Scan for the cell matching the given text and deliver its [x, y] coordinate at center. 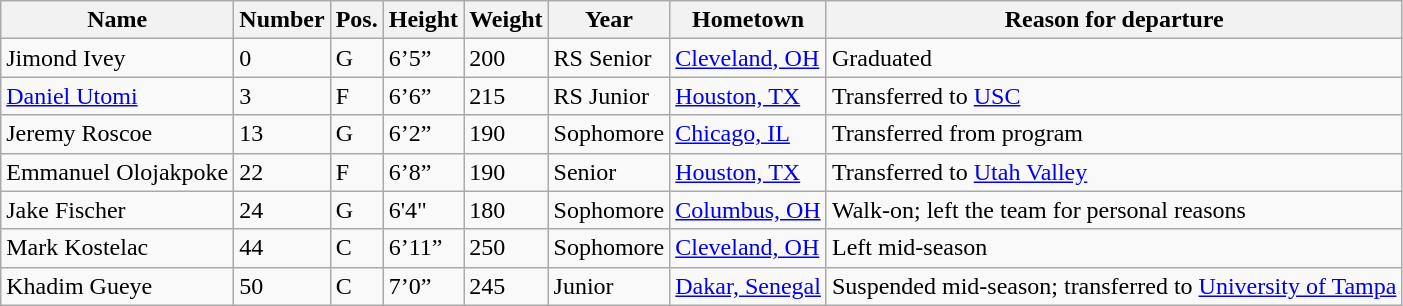
6’5” [423, 58]
44 [282, 248]
6’11” [423, 248]
Reason for departure [1114, 20]
6’8” [423, 172]
6’2” [423, 134]
Khadim Gueye [118, 286]
180 [506, 210]
50 [282, 286]
215 [506, 96]
Mark Kostelac [118, 248]
7’0” [423, 286]
Transferred to USC [1114, 96]
Jake Fischer [118, 210]
Name [118, 20]
Hometown [748, 20]
Jeremy Roscoe [118, 134]
200 [506, 58]
250 [506, 248]
RS Junior [609, 96]
245 [506, 286]
Chicago, IL [748, 134]
3 [282, 96]
Junior [609, 286]
Emmanuel Olojakpoke [118, 172]
6'4" [423, 210]
22 [282, 172]
Height [423, 20]
24 [282, 210]
Pos. [356, 20]
Suspended mid-season; transferred to University of Tampa [1114, 286]
6’6” [423, 96]
Transferred to Utah Valley [1114, 172]
Jimond Ivey [118, 58]
Transferred from program [1114, 134]
Year [609, 20]
13 [282, 134]
Senior [609, 172]
Dakar, Senegal [748, 286]
Daniel Utomi [118, 96]
Columbus, OH [748, 210]
RS Senior [609, 58]
Left mid-season [1114, 248]
0 [282, 58]
Number [282, 20]
Weight [506, 20]
Graduated [1114, 58]
Walk-on; left the team for personal reasons [1114, 210]
